Determine the [x, y] coordinate at the center of the cell enclosing the given text.  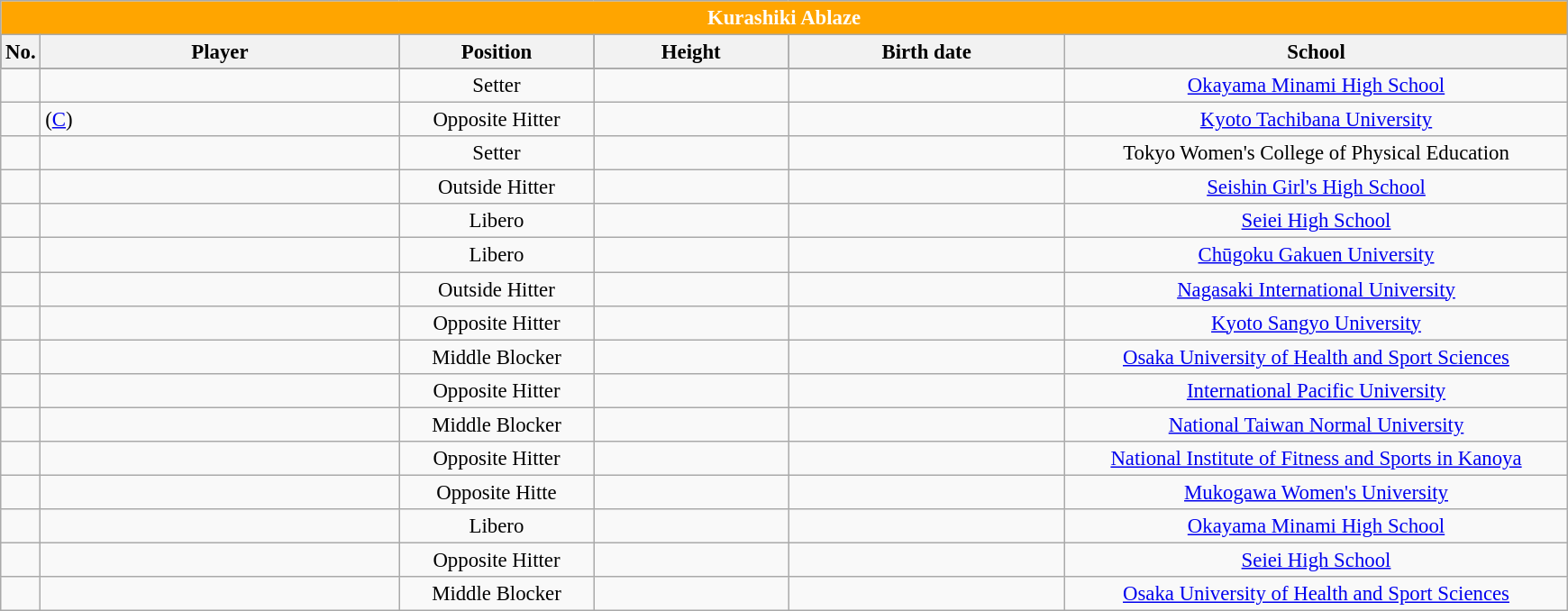
School [1317, 52]
National Institute of Fitness and Sports in Kanoya [1317, 459]
No. [21, 52]
Position [497, 52]
Kurashiki Ablaze [784, 18]
Seishin Girl's High School [1317, 187]
Mukogawa Women's University [1317, 492]
National Taiwan Normal University [1317, 424]
Height [691, 52]
Birth date [926, 52]
Kyoto Tachibana University [1317, 120]
Nagasaki International University [1317, 289]
Player [220, 52]
Tokyo Women's College of Physical Education [1317, 153]
International Pacific University [1317, 390]
(C) [220, 120]
Chūgoku Gakuen University [1317, 255]
Kyoto Sangyo University [1317, 323]
Opposite Hitte [497, 492]
